Return the (x, y) coordinate for the center point of the cell that contains the specified text.  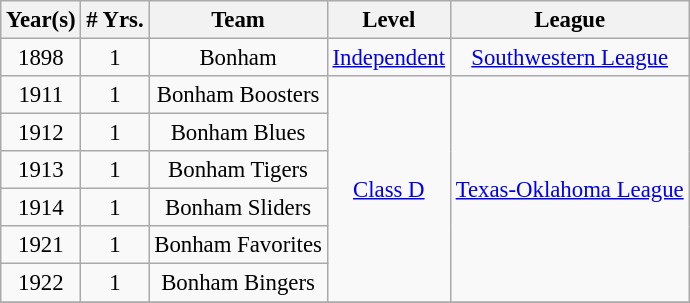
Level (388, 20)
1921 (41, 245)
Texas-Oklahoma League (570, 189)
Bonham Blues (238, 133)
Bonham Sliders (238, 208)
Independent (388, 58)
Bonham (238, 58)
Bonham Boosters (238, 95)
1898 (41, 58)
1912 (41, 133)
# Yrs. (115, 20)
Year(s) (41, 20)
Bonham Tigers (238, 170)
Bonham Bingers (238, 283)
Southwestern League (570, 58)
1911 (41, 95)
League (570, 20)
1914 (41, 208)
Bonham Favorites (238, 245)
Class D (388, 189)
1922 (41, 283)
1913 (41, 170)
Team (238, 20)
